Determine the [X, Y] coordinate at the center of the cell enclosing the given text.  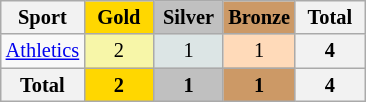
Gold [119, 17]
Silver [189, 17]
Sport [42, 17]
Athletics [42, 51]
Bronze [259, 17]
